Locate the cell with the specified text and output its (x, y) center coordinate. 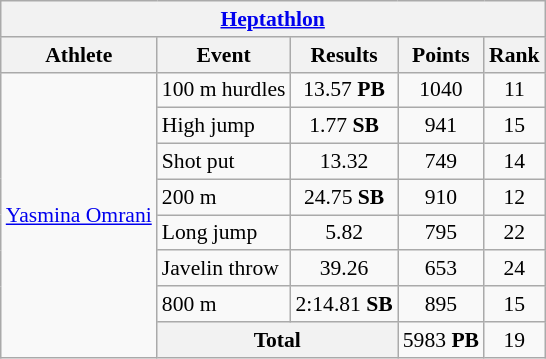
100 m hurdles (224, 90)
5983 PB (441, 340)
Total (278, 340)
Javelin throw (224, 269)
1.77 SB (344, 126)
941 (441, 126)
653 (441, 269)
Results (344, 55)
Shot put (224, 162)
24 (514, 269)
13.57 PB (344, 90)
Points (441, 55)
24.75 SB (344, 197)
2:14.81 SB (344, 304)
Heptathlon (273, 19)
895 (441, 304)
12 (514, 197)
Yasmina Omrani (79, 214)
14 (514, 162)
200 m (224, 197)
5.82 (344, 233)
1040 (441, 90)
High jump (224, 126)
Athlete (79, 55)
22 (514, 233)
19 (514, 340)
39.26 (344, 269)
795 (441, 233)
Long jump (224, 233)
910 (441, 197)
Event (224, 55)
13.32 (344, 162)
800 m (224, 304)
749 (441, 162)
Rank (514, 55)
11 (514, 90)
